Return [X, Y] of the center of cell containing provided text 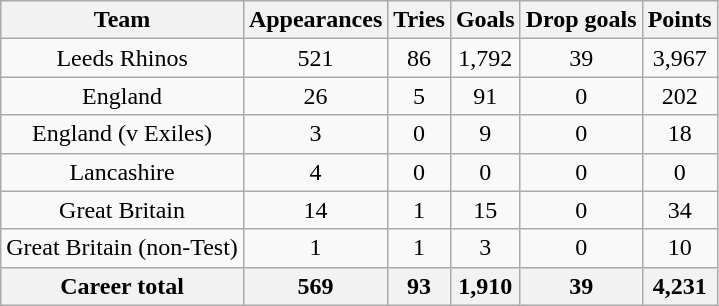
4 [315, 172]
521 [315, 58]
1,792 [485, 58]
Appearances [315, 20]
1,910 [485, 286]
14 [315, 210]
91 [485, 96]
5 [420, 96]
34 [680, 210]
Drop goals [581, 20]
England (v Exiles) [122, 134]
Lancashire [122, 172]
86 [420, 58]
Goals [485, 20]
Leeds Rhinos [122, 58]
18 [680, 134]
England [122, 96]
569 [315, 286]
93 [420, 286]
9 [485, 134]
Great Britain [122, 210]
Career total [122, 286]
Tries [420, 20]
Team [122, 20]
26 [315, 96]
Points [680, 20]
4,231 [680, 286]
202 [680, 96]
3,967 [680, 58]
Great Britain (non-Test) [122, 248]
10 [680, 248]
15 [485, 210]
